Capture the cell that displays the provided text and extract its (x, y) central coordinate. 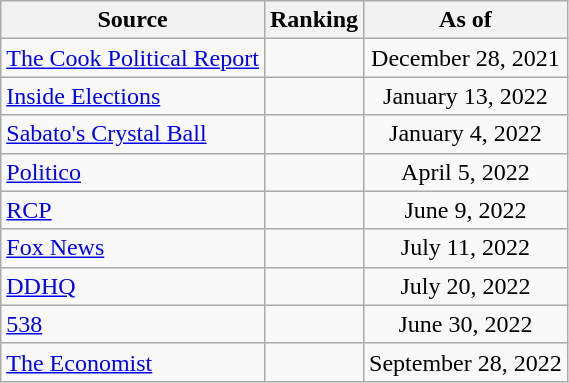
538 (133, 324)
The Economist (133, 362)
As of (466, 20)
April 5, 2022 (466, 172)
July 11, 2022 (466, 248)
Source (133, 20)
June 9, 2022 (466, 210)
Fox News (133, 248)
RCP (133, 210)
January 13, 2022 (466, 96)
Politico (133, 172)
Ranking (314, 20)
DDHQ (133, 286)
Inside Elections (133, 96)
June 30, 2022 (466, 324)
September 28, 2022 (466, 362)
The Cook Political Report (133, 58)
January 4, 2022 (466, 134)
December 28, 2021 (466, 58)
July 20, 2022 (466, 286)
Sabato's Crystal Ball (133, 134)
